Identify which cell holds the provided text, then report its (X, Y) central coordinate. 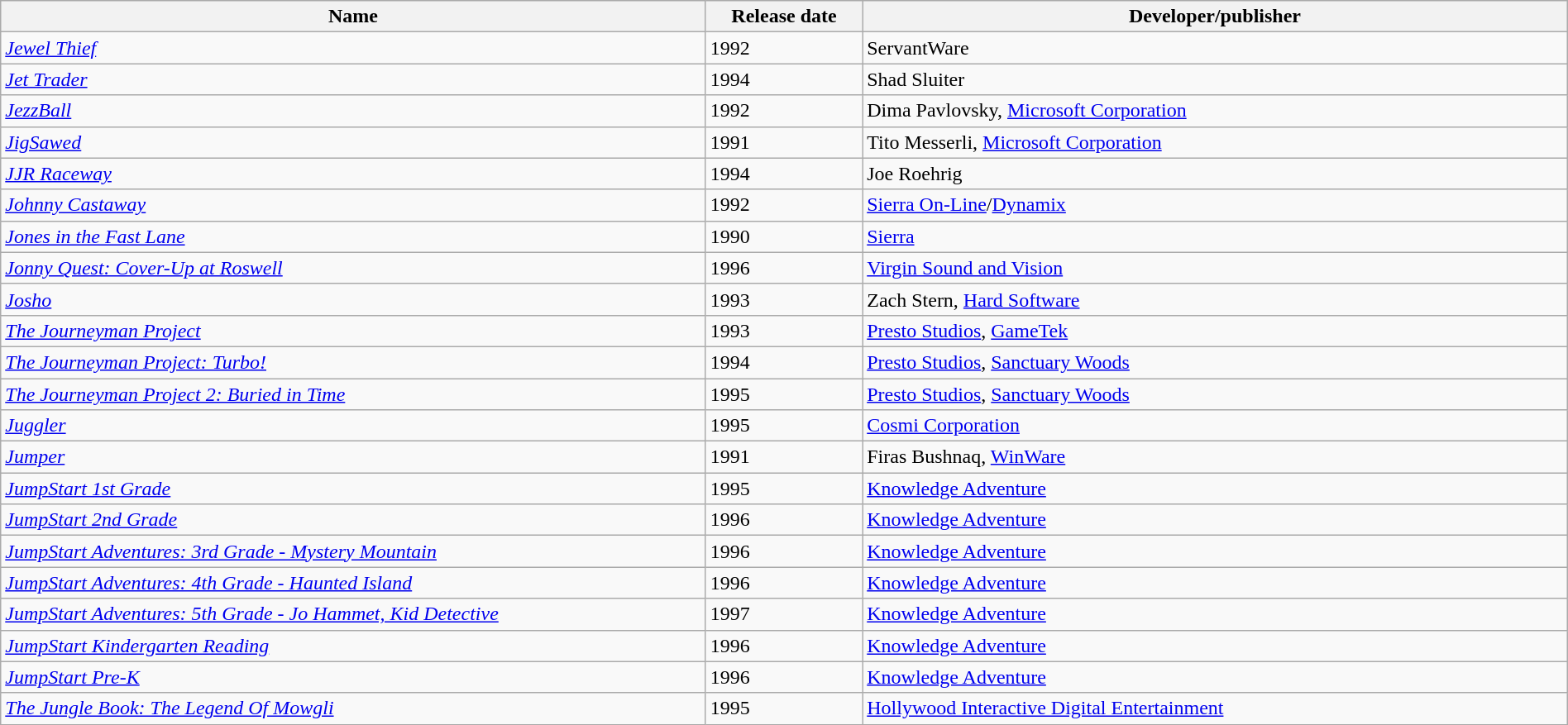
Jet Trader (354, 79)
Virgin Sound and Vision (1216, 268)
Shad Sluiter (1216, 79)
Developer/publisher (1216, 17)
JJR Raceway (354, 174)
Name (354, 17)
JigSawed (354, 142)
JumpStart Adventures: 4th Grade - Haunted Island (354, 583)
Jones in the Fast Lane (354, 236)
Dima Pavlovsky, Microsoft Corporation (1216, 111)
Release date (784, 17)
Presto Studios, GameTek (1216, 331)
Jewel Thief (354, 48)
JumpStart 1st Grade (354, 489)
Sierra On-Line/Dynamix (1216, 205)
Joe Roehrig (1216, 174)
JezzBall (354, 111)
1997 (784, 614)
1990 (784, 236)
Tito Messerli, Microsoft Corporation (1216, 142)
Jonny Quest: Cover-Up at Roswell (354, 268)
JumpStart Adventures: 5th Grade - Jo Hammet, Kid Detective (354, 614)
JumpStart Adventures: 3rd Grade - Mystery Mountain (354, 551)
Jumper (354, 457)
Cosmi Corporation (1216, 426)
Sierra (1216, 236)
Zach Stern, Hard Software (1216, 299)
The Journeyman Project 2: Buried in Time (354, 394)
The Journeyman Project (354, 331)
The Jungle Book: The Legend Of Mowgli (354, 708)
Josho (354, 299)
JumpStart Pre-K (354, 677)
JumpStart 2nd Grade (354, 520)
Firas Bushnaq, WinWare (1216, 457)
Juggler (354, 426)
The Journeyman Project: Turbo! (354, 362)
JumpStart Kindergarten Reading (354, 646)
Hollywood Interactive Digital Entertainment (1216, 708)
Johnny Castaway (354, 205)
ServantWare (1216, 48)
